Identify which cell holds the provided text, then report its [x, y] central coordinate. 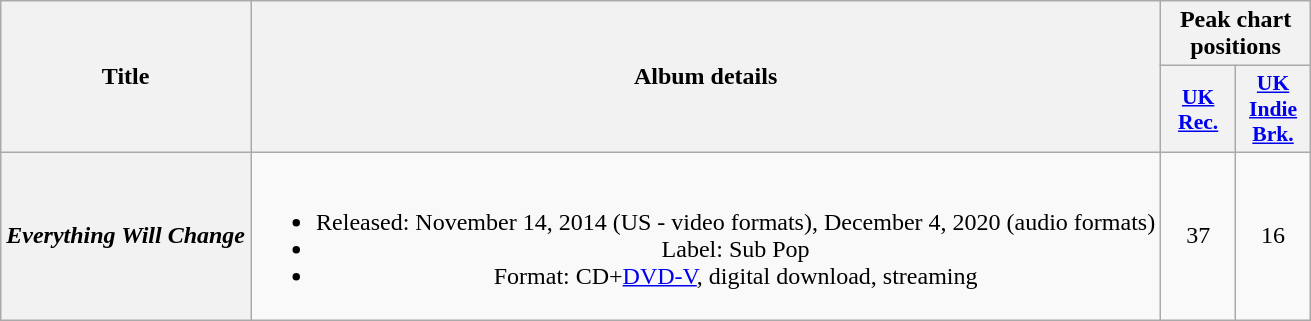
Peak chart positions [1236, 34]
UKIndieBrk. [1274, 110]
UKRec. [1198, 110]
16 [1274, 236]
Album details [706, 77]
Everything Will Change [126, 236]
Title [126, 77]
Released: November 14, 2014 (US - video formats), December 4, 2020 (audio formats)Label: Sub PopFormat: CD+DVD-V, digital download, streaming [706, 236]
37 [1198, 236]
